Extract the (x, y) coordinate from the center of the cell holding the provided text.  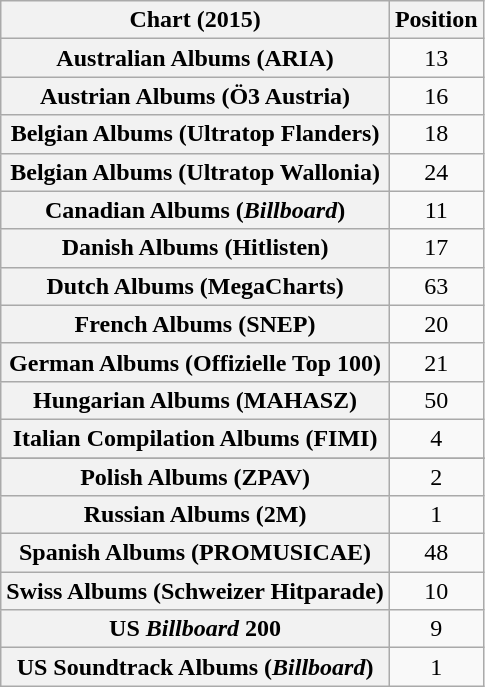
Spanish Albums (PROMUSICAE) (196, 553)
Canadian Albums (Billboard) (196, 210)
17 (436, 248)
20 (436, 324)
10 (436, 591)
48 (436, 553)
16 (436, 96)
Swiss Albums (Schweizer Hitparade) (196, 591)
13 (436, 58)
Chart (2015) (196, 20)
24 (436, 172)
Russian Albums (2M) (196, 515)
Hungarian Albums (MAHASZ) (196, 400)
French Albums (SNEP) (196, 324)
Danish Albums (Hitlisten) (196, 248)
Belgian Albums (Ultratop Flanders) (196, 134)
Polish Albums (ZPAV) (196, 477)
Belgian Albums (Ultratop Wallonia) (196, 172)
4 (436, 438)
Dutch Albums (MegaCharts) (196, 286)
2 (436, 477)
Austrian Albums (Ö3 Austria) (196, 96)
Position (436, 20)
50 (436, 400)
18 (436, 134)
US Soundtrack Albums (Billboard) (196, 667)
21 (436, 362)
11 (436, 210)
63 (436, 286)
US Billboard 200 (196, 629)
Italian Compilation Albums (FIMI) (196, 438)
German Albums (Offizielle Top 100) (196, 362)
Australian Albums (ARIA) (196, 58)
9 (436, 629)
